Pinpoint the cell where the given text exists, returning its (x, y) midpoint coordinate. 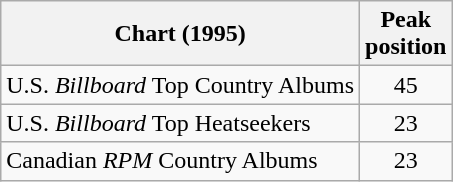
U.S. Billboard Top Country Albums (180, 85)
U.S. Billboard Top Heatseekers (180, 123)
45 (406, 85)
Chart (1995) (180, 34)
Peakposition (406, 34)
Canadian RPM Country Albums (180, 161)
